Return [X, Y] of the center of cell containing provided text 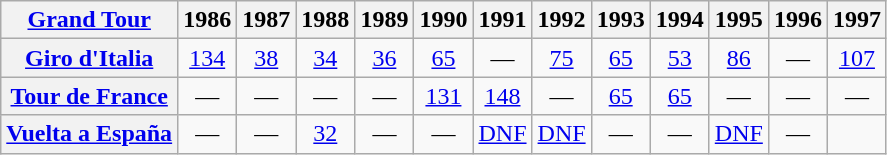
1990 [444, 20]
1992 [562, 20]
53 [680, 58]
38 [266, 58]
131 [444, 96]
1986 [208, 20]
Tour de France [90, 96]
1994 [680, 20]
1988 [326, 20]
Vuelta a España [90, 134]
1995 [738, 20]
1991 [502, 20]
36 [384, 58]
148 [502, 96]
Grand Tour [90, 20]
1996 [798, 20]
1993 [620, 20]
1997 [856, 20]
75 [562, 58]
1989 [384, 20]
32 [326, 134]
86 [738, 58]
1987 [266, 20]
134 [208, 58]
107 [856, 58]
Giro d'Italia [90, 58]
34 [326, 58]
